Search for the cell housing the specified text and yield its [X, Y] center coordinate. 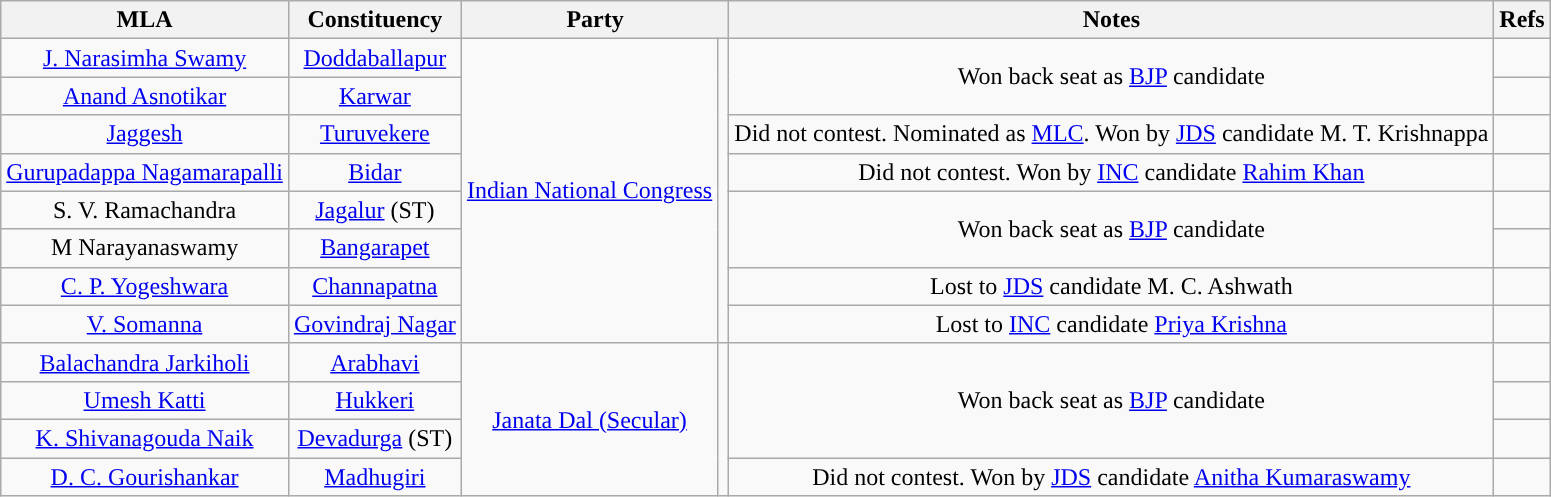
Refs [1522, 20]
Hukkeri [374, 400]
Balachandra Jarkiholi [145, 362]
J. Narasimha Swamy [145, 58]
Lost to JDS candidate M. C. Ashwath [1112, 286]
Did not contest. Won by JDS candidate Anitha Kumaraswamy [1112, 477]
Jagalur (ST) [374, 210]
Channapatna [374, 286]
V. Somanna [145, 324]
Did not contest. Won by INC candidate Rahim Khan [1112, 172]
Notes [1112, 20]
Bangarapet [374, 248]
Party [594, 20]
Lost to INC candidate Priya Krishna [1112, 324]
Constituency [374, 20]
Doddaballapur [374, 58]
Gurupadappa Nagamarapalli [145, 172]
Govindraj Nagar [374, 324]
Madhugiri [374, 477]
Bidar [374, 172]
Did not contest. Nominated as MLC. Won by JDS candidate M. T. Krishnappa [1112, 134]
Devadurga (ST) [374, 438]
Indian National Congress [589, 191]
M Narayanaswamy [145, 248]
Janata Dal (Secular) [589, 419]
Karwar [374, 96]
S. V. Ramachandra [145, 210]
MLA [145, 20]
D. C. Gourishankar [145, 477]
K. Shivanagouda Naik [145, 438]
Anand Asnotikar [145, 96]
Umesh Katti [145, 400]
Arabhavi [374, 362]
C. P. Yogeshwara [145, 286]
Turuvekere [374, 134]
Jaggesh [145, 134]
